Return the (x, y) coordinate for the center point of the cell that contains the specified text.  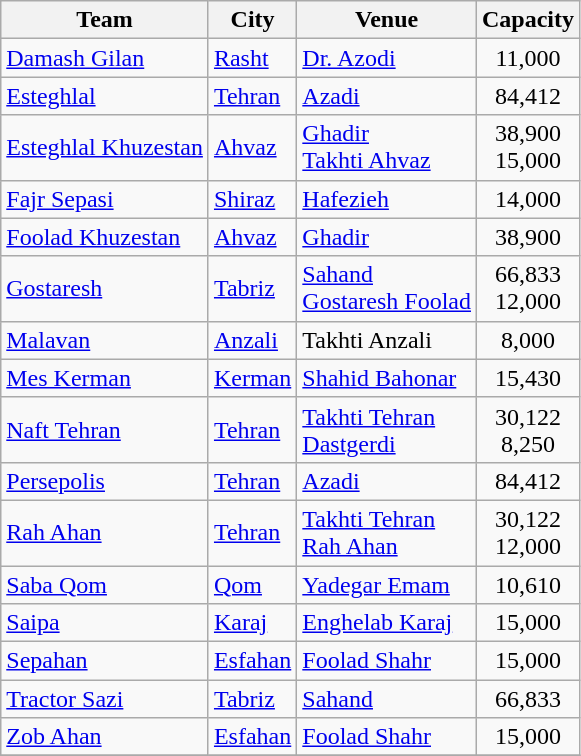
Qom (252, 585)
30,122 8,250 (528, 430)
38,900 15,000 (528, 148)
Rasht (252, 58)
City (252, 20)
Rah Ahan (105, 532)
66,833 12,000 (528, 288)
Ghadir Takhti Ahvaz (387, 148)
Esteghlal (105, 96)
Persepolis (105, 481)
Fajr Sepasi (105, 199)
Shahid Bahonar (387, 378)
Karaj (252, 623)
Zob Ahan (105, 737)
Malavan (105, 340)
Kerman (252, 378)
Enghelab Karaj (387, 623)
Sepahan (105, 661)
Takhti Anzali (387, 340)
10,610 (528, 585)
Esteghlal Khuzestan (105, 148)
Yadegar Emam (387, 585)
66,833 (528, 699)
11,000 (528, 58)
Saba Qom (105, 585)
Takhti Tehran Dastgerdi (387, 430)
Shiraz (252, 199)
Dr. Azodi (387, 58)
30,122 12,000 (528, 532)
Capacity (528, 20)
Mes Kerman (105, 378)
Naft Tehran (105, 430)
Sahand Gostaresh Foolad (387, 288)
Tractor Sazi (105, 699)
Takhti Tehran Rah Ahan (387, 532)
Damash Gilan (105, 58)
15,430 (528, 378)
Hafezieh (387, 199)
Sahand (387, 699)
Anzali (252, 340)
Ghadir (387, 237)
Venue (387, 20)
38,900 (528, 237)
Saipa (105, 623)
Team (105, 20)
Gostaresh (105, 288)
8,000 (528, 340)
14,000 (528, 199)
Foolad Khuzestan (105, 237)
